Find where the given text appears and provide that cell's center as [X, Y] coordinate. 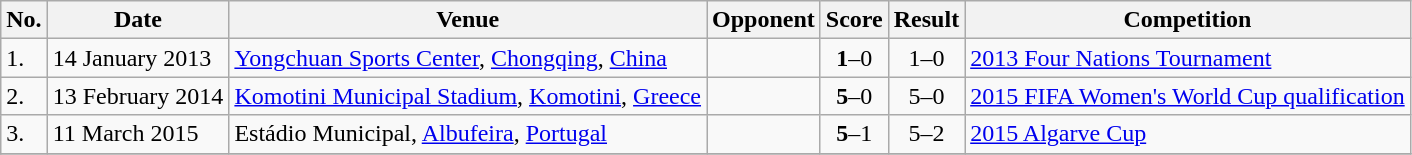
2015 FIFA Women's World Cup qualification [1188, 96]
2013 Four Nations Tournament [1188, 58]
5–1 [854, 134]
Yongchuan Sports Center, Chongqing, China [468, 58]
2015 Algarve Cup [1188, 134]
14 January 2013 [138, 58]
Result [926, 20]
13 February 2014 [138, 96]
3. [24, 134]
Competition [1188, 20]
Score [854, 20]
Estádio Municipal, Albufeira, Portugal [468, 134]
Date [138, 20]
11 March 2015 [138, 134]
Venue [468, 20]
1. [24, 58]
Opponent [764, 20]
5–2 [926, 134]
Komotini Municipal Stadium, Komotini, Greece [468, 96]
No. [24, 20]
2. [24, 96]
